From the cell containing the given text, extract its center point as [x, y] coordinate. 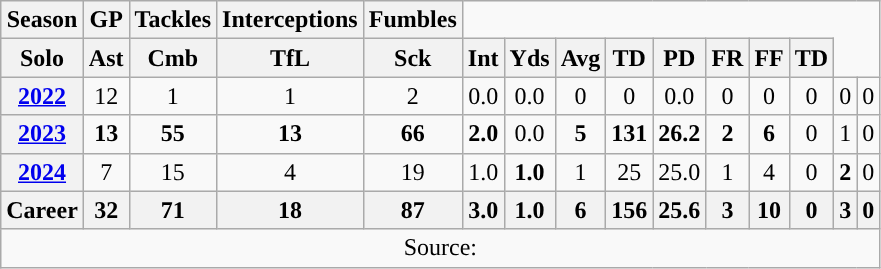
5 [580, 134]
19 [412, 172]
131 [630, 134]
Season [42, 20]
Fumbles [412, 20]
Career [42, 210]
25.6 [680, 210]
FR [728, 58]
71 [173, 210]
Interceptions [290, 20]
26.2 [680, 134]
12 [106, 96]
3.0 [483, 210]
Avg [580, 58]
Tackles [173, 20]
156 [630, 210]
25.0 [680, 172]
Yds [530, 58]
Solo [42, 58]
25 [630, 172]
55 [173, 134]
PD [680, 58]
87 [412, 210]
GP [106, 20]
TfL [290, 58]
2022 [42, 96]
32 [106, 210]
66 [412, 134]
Sck [412, 58]
Cmb [173, 58]
Int [483, 58]
18 [290, 210]
2.0 [483, 134]
FF [769, 58]
10 [769, 210]
Source: [440, 248]
15 [173, 172]
7 [106, 172]
2023 [42, 134]
Ast [106, 58]
2024 [42, 172]
